Search for the cell housing the specified text and yield its [X, Y] center coordinate. 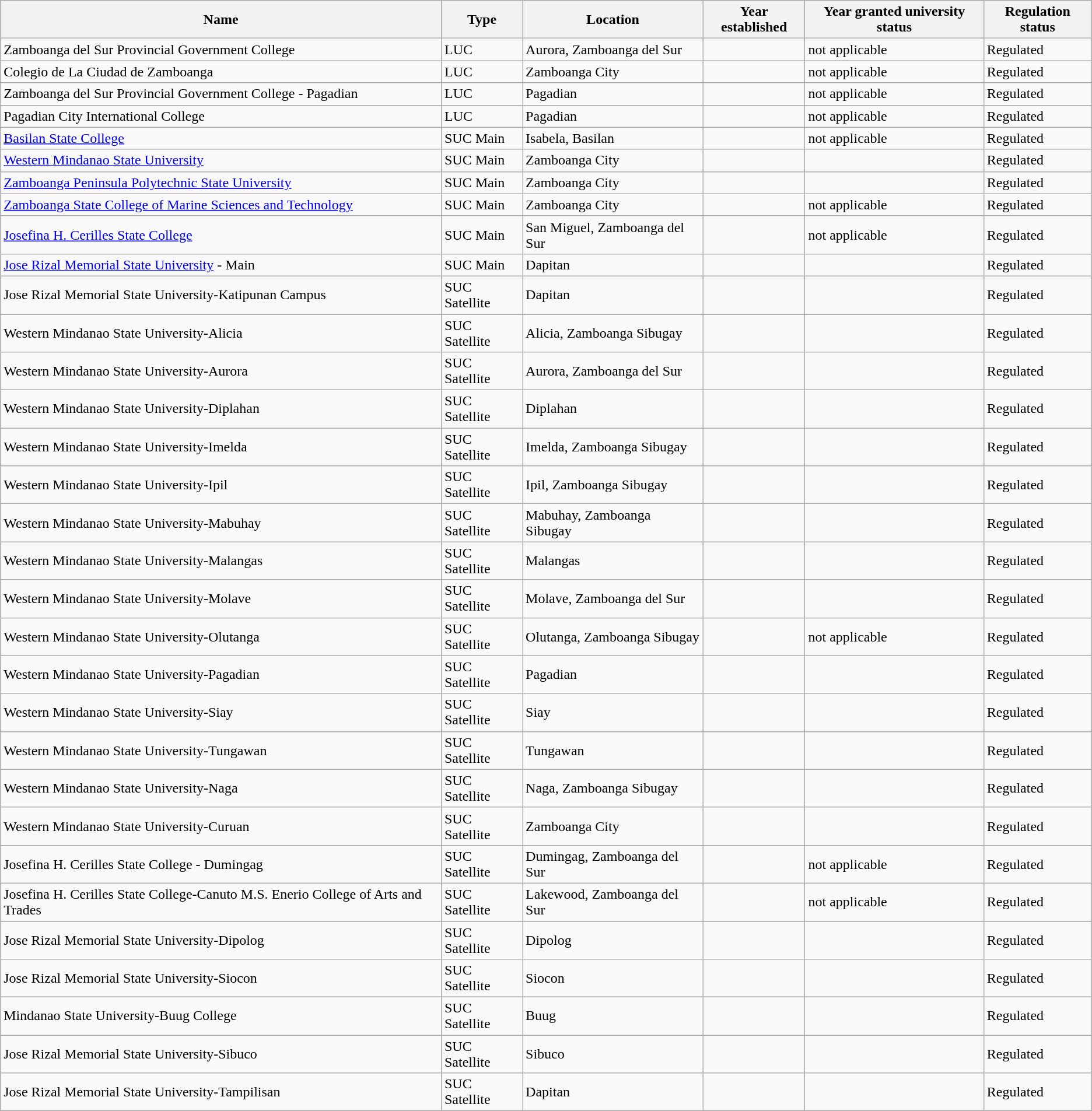
Western Mindanao State University-Siay [221, 713]
Sibuco [613, 1054]
Western Mindanao State University-Naga [221, 788]
Ipil, Zamboanga Sibugay [613, 485]
Western Mindanao State University-Diplahan [221, 409]
Molave, Zamboanga del Sur [613, 598]
Malangas [613, 561]
Jose Rizal Memorial State University-Katipunan Campus [221, 295]
Jose Rizal Memorial State University-Siocon [221, 979]
Buug [613, 1016]
Western Mindanao State University-Curuan [221, 826]
Western Mindanao State University [221, 160]
Regulation status [1037, 20]
Isabela, Basilan [613, 138]
Dipolog [613, 940]
Western Mindanao State University-Tungawan [221, 750]
Jose Rizal Memorial State University-Dipolog [221, 940]
Colegio de La Ciudad de Zamboanga [221, 72]
Tungawan [613, 750]
Western Mindanao State University-Malangas [221, 561]
Josefina H. Cerilles State College-Canuto M.S. Enerio College of Arts and Trades [221, 902]
Naga, Zamboanga Sibugay [613, 788]
Zamboanga del Sur Provincial Government College - Pagadian [221, 94]
Josefina H. Cerilles State College [221, 234]
Mindanao State University-Buug College [221, 1016]
Type [482, 20]
Zamboanga Peninsula Polytechnic State University [221, 183]
San Miguel, Zamboanga del Sur [613, 234]
Western Mindanao State University-Olutanga [221, 637]
Diplahan [613, 409]
Western Mindanao State University-Aurora [221, 371]
Location [613, 20]
Jose Rizal Memorial State University-Tampilisan [221, 1092]
Zamboanga del Sur Provincial Government College [221, 50]
Western Mindanao State University-Pagadian [221, 674]
Western Mindanao State University-Alicia [221, 332]
Lakewood, Zamboanga del Sur [613, 902]
Western Mindanao State University-Imelda [221, 447]
Western Mindanao State University-Molave [221, 598]
Imelda, Zamboanga Sibugay [613, 447]
Basilan State College [221, 138]
Zamboanga State College of Marine Sciences and Technology [221, 205]
Pagadian City International College [221, 116]
Year established [754, 20]
Year granted university status [894, 20]
Siocon [613, 979]
Jose Rizal Memorial State University - Main [221, 265]
Olutanga, Zamboanga Sibugay [613, 637]
Dumingag, Zamboanga del Sur [613, 864]
Western Mindanao State University-Ipil [221, 485]
Jose Rizal Memorial State University-Sibuco [221, 1054]
Western Mindanao State University-Mabuhay [221, 523]
Alicia, Zamboanga Sibugay [613, 332]
Josefina H. Cerilles State College - Dumingag [221, 864]
Siay [613, 713]
Name [221, 20]
Mabuhay, Zamboanga Sibugay [613, 523]
